Return the (x, y) coordinate for the center point of the cell that contains the specified text.  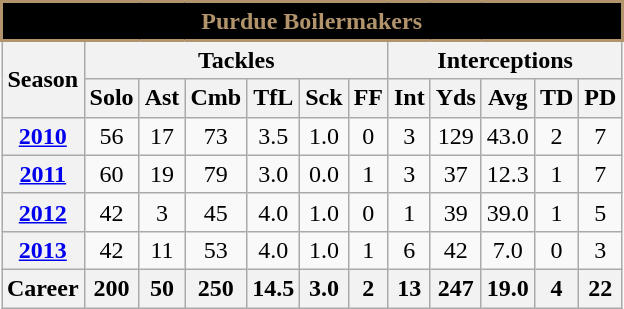
7.0 (508, 250)
PD (600, 98)
45 (216, 212)
11 (162, 250)
43.0 (508, 136)
Solo (112, 98)
73 (216, 136)
79 (216, 174)
Career (44, 288)
Int (409, 98)
247 (456, 288)
Ast (162, 98)
37 (456, 174)
0.0 (324, 174)
50 (162, 288)
2011 (44, 174)
39 (456, 212)
4 (556, 288)
22 (600, 288)
Purdue Boilermakers (312, 21)
6 (409, 250)
53 (216, 250)
19.0 (508, 288)
14.5 (274, 288)
13 (409, 288)
250 (216, 288)
12.3 (508, 174)
2012 (44, 212)
3.5 (274, 136)
39.0 (508, 212)
TD (556, 98)
17 (162, 136)
FF (368, 98)
60 (112, 174)
Tackles (236, 60)
2010 (44, 136)
2013 (44, 250)
Season (44, 78)
Interceptions (504, 60)
TfL (274, 98)
Yds (456, 98)
Sck (324, 98)
Cmb (216, 98)
56 (112, 136)
Avg (508, 98)
129 (456, 136)
19 (162, 174)
200 (112, 288)
5 (600, 212)
